Locate the cell with the specified text and output its (x, y) center coordinate. 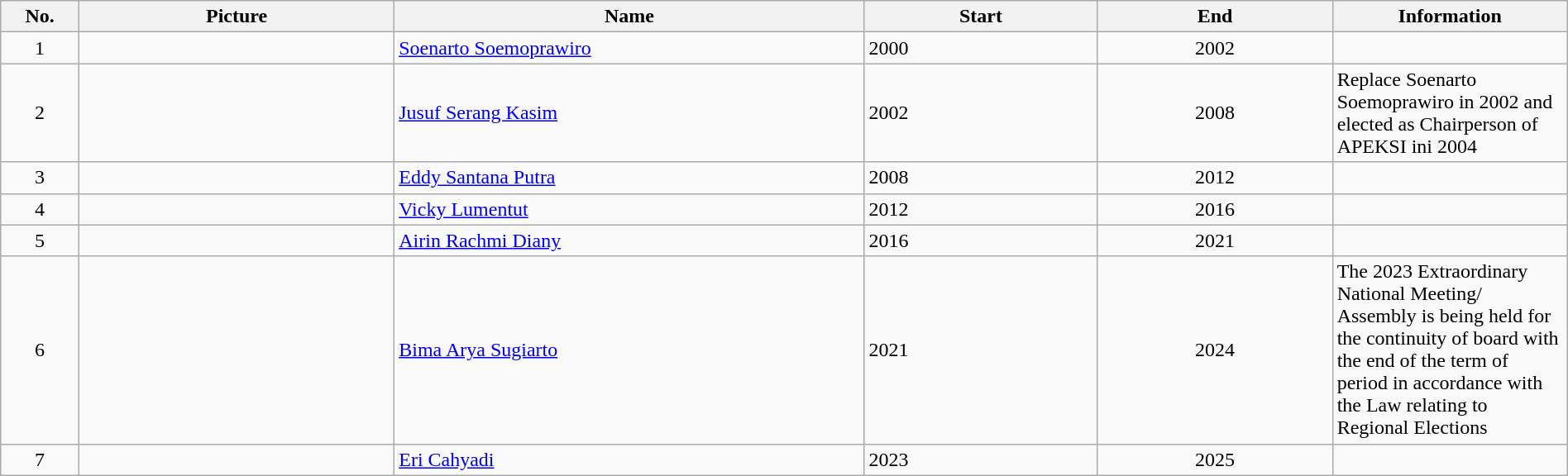
5 (40, 240)
2 (40, 112)
Eddy Santana Putra (629, 178)
2024 (1215, 350)
No. (40, 17)
4 (40, 209)
Jusuf Serang Kasim (629, 112)
Eri Cahyadi (629, 459)
2023 (981, 459)
2000 (981, 48)
Bima Arya Sugiarto (629, 350)
Vicky Lumentut (629, 209)
Picture (237, 17)
3 (40, 178)
Replace Soenarto Soemoprawiro in 2002 and elected as Chairperson of APEKSI ini 2004 (1450, 112)
End (1215, 17)
Start (981, 17)
Information (1450, 17)
Soenarto Soemoprawiro (629, 48)
Name (629, 17)
2025 (1215, 459)
6 (40, 350)
Airin Rachmi Diany (629, 240)
1 (40, 48)
7 (40, 459)
